Detect which cell encompasses the target text, then output its [X, Y] center coordinate. 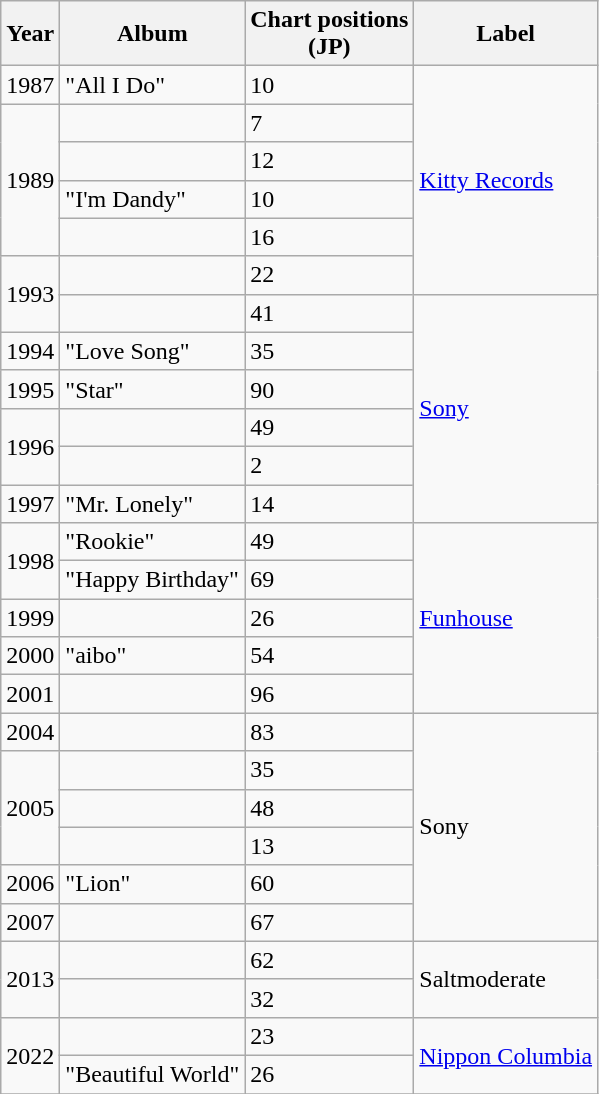
67 [330, 922]
"Lion" [152, 884]
41 [330, 313]
62 [330, 960]
"I'm Dandy" [152, 199]
"Love Song" [152, 351]
1996 [30, 446]
1998 [30, 561]
1989 [30, 180]
1994 [30, 351]
32 [330, 998]
90 [330, 389]
48 [330, 808]
1993 [30, 294]
2006 [30, 884]
1995 [30, 389]
2005 [30, 808]
23 [330, 1036]
60 [330, 884]
7 [330, 123]
14 [330, 503]
83 [330, 732]
Label [506, 34]
"Star" [152, 389]
96 [330, 694]
2013 [30, 979]
2007 [30, 922]
Kitty Records [506, 180]
2000 [30, 656]
54 [330, 656]
Saltmoderate [506, 979]
Chart positions(JP) [330, 34]
2001 [30, 694]
"Beautiful World" [152, 1074]
13 [330, 846]
69 [330, 580]
"aibo" [152, 656]
Album [152, 34]
1987 [30, 85]
1997 [30, 503]
"Happy Birthday" [152, 580]
Nippon Columbia [506, 1055]
22 [330, 275]
1999 [30, 618]
2 [330, 465]
"All I Do" [152, 85]
Year [30, 34]
2004 [30, 732]
16 [330, 237]
"Mr. Lonely" [152, 503]
2022 [30, 1055]
Funhouse [506, 618]
"Rookie" [152, 542]
12 [330, 161]
